Provide the [X, Y] coordinate of the cell's center where the given text is located.  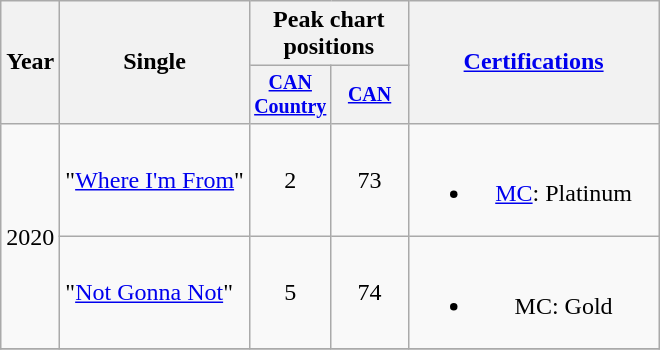
Certifications [534, 62]
"Where I'm From" [155, 180]
"Not Gonna Not" [155, 292]
2020 [30, 236]
74 [370, 292]
Peak chartpositions [328, 34]
Year [30, 62]
CAN [370, 94]
2 [290, 180]
73 [370, 180]
MC: Platinum [534, 180]
Single [155, 62]
5 [290, 292]
CAN Country [290, 94]
MC: Gold [534, 292]
